Return [x, y] of the center of cell containing provided text 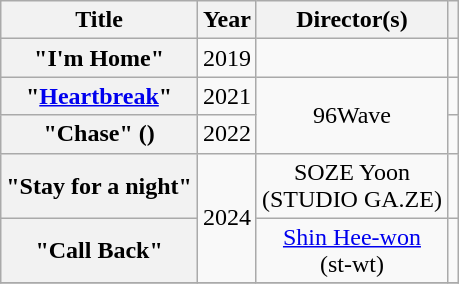
Shin Hee-won(st-wt) [352, 250]
SOZE Yoon(STUDIO GA.ZE) [352, 186]
2019 [226, 58]
2021 [226, 96]
2024 [226, 218]
"Stay for a night" [100, 186]
Year [226, 20]
"Chase" () [100, 134]
2022 [226, 134]
"Heartbreak" [100, 96]
96Wave [352, 115]
Director(s) [352, 20]
"I'm Home" [100, 58]
Title [100, 20]
"Call Back" [100, 250]
